Search for the cell housing the specified text and yield its (x, y) center coordinate. 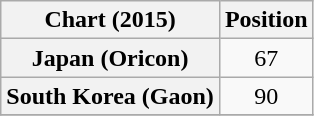
90 (266, 96)
Japan (Oricon) (110, 58)
Position (266, 20)
South Korea (Gaon) (110, 96)
67 (266, 58)
Chart (2015) (110, 20)
